Provide the (x, y) coordinate of the cell's center where the given text is located.  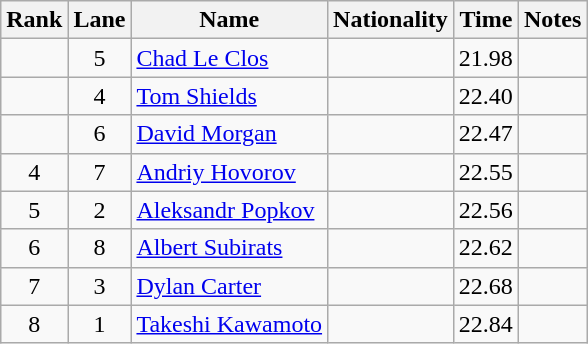
22.56 (486, 210)
Tom Shields (230, 96)
Albert Subirats (230, 248)
Andriy Hovorov (230, 172)
22.47 (486, 134)
Notes (552, 20)
3 (100, 286)
21.98 (486, 58)
2 (100, 210)
22.40 (486, 96)
Dylan Carter (230, 286)
22.62 (486, 248)
1 (100, 324)
22.68 (486, 286)
David Morgan (230, 134)
Rank (34, 20)
Chad Le Clos (230, 58)
22.55 (486, 172)
Lane (100, 20)
Aleksandr Popkov (230, 210)
Name (230, 20)
Takeshi Kawamoto (230, 324)
22.84 (486, 324)
Nationality (391, 20)
Time (486, 20)
